Provide the [x, y] coordinate of the cell's center where the given text is located.  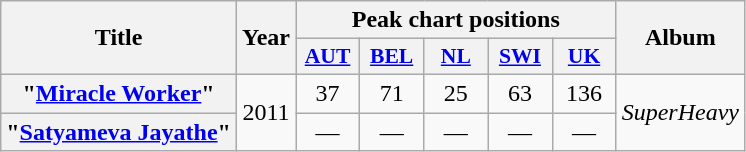
NL [456, 57]
Year [266, 38]
"Miracle Worker" [119, 93]
SuperHeavy [680, 112]
2011 [266, 112]
Title [119, 38]
BEL [392, 57]
63 [520, 93]
136 [584, 93]
SWI [520, 57]
37 [328, 93]
AUT [328, 57]
Album [680, 38]
25 [456, 93]
71 [392, 93]
UK [584, 57]
"Satyameva Jayathe" [119, 131]
Peak chart positions [456, 20]
